For the text-containing cell, return its midpoint in (X, Y) coordinate format. 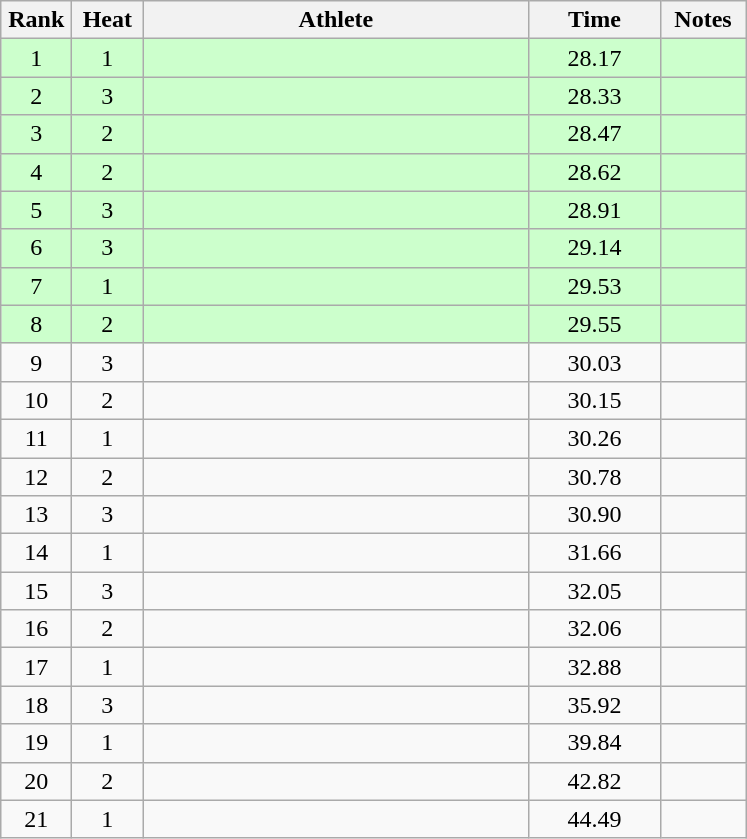
Heat (108, 20)
7 (36, 286)
4 (36, 172)
29.55 (594, 324)
28.47 (594, 134)
12 (36, 477)
16 (36, 629)
13 (36, 515)
28.33 (594, 96)
Rank (36, 20)
10 (36, 400)
32.88 (594, 667)
30.26 (594, 438)
29.53 (594, 286)
6 (36, 248)
28.91 (594, 210)
15 (36, 591)
30.03 (594, 362)
Time (594, 20)
30.78 (594, 477)
5 (36, 210)
18 (36, 705)
9 (36, 362)
8 (36, 324)
21 (36, 819)
19 (36, 743)
42.82 (594, 781)
30.90 (594, 515)
31.66 (594, 553)
14 (36, 553)
11 (36, 438)
20 (36, 781)
17 (36, 667)
28.17 (594, 58)
32.05 (594, 591)
32.06 (594, 629)
Athlete (336, 20)
28.62 (594, 172)
35.92 (594, 705)
39.84 (594, 743)
30.15 (594, 400)
Notes (703, 20)
29.14 (594, 248)
44.49 (594, 819)
